Output the [x, y] coordinate of the center of the cell containing the given text.  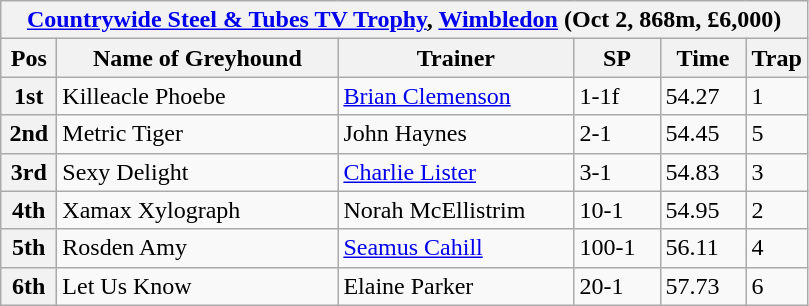
1st [29, 96]
Metric Tiger [198, 134]
Charlie Lister [456, 172]
Seamus Cahill [456, 248]
Time [703, 58]
1 [776, 96]
6th [29, 286]
3 [776, 172]
SP [617, 58]
Norah McEllistrim [456, 210]
5 [776, 134]
54.45 [703, 134]
3rd [29, 172]
5th [29, 248]
4th [29, 210]
54.95 [703, 210]
1-1f [617, 96]
2-1 [617, 134]
54.27 [703, 96]
John Haynes [456, 134]
2 [776, 210]
Sexy Delight [198, 172]
Elaine Parker [456, 286]
56.11 [703, 248]
Name of Greyhound [198, 58]
10-1 [617, 210]
57.73 [703, 286]
6 [776, 286]
Brian Clemenson [456, 96]
Xamax Xylograph [198, 210]
Countrywide Steel & Tubes TV Trophy, Wimbledon (Oct 2, 868m, £6,000) [404, 20]
Trainer [456, 58]
3-1 [617, 172]
54.83 [703, 172]
Killeacle Phoebe [198, 96]
Pos [29, 58]
2nd [29, 134]
Trap [776, 58]
Let Us Know [198, 286]
4 [776, 248]
Rosden Amy [198, 248]
20-1 [617, 286]
100-1 [617, 248]
